Search for the cell housing the specified text and yield its [X, Y] center coordinate. 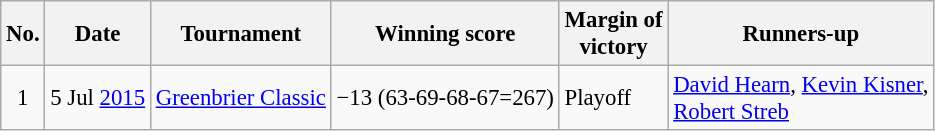
Greenbrier Classic [240, 98]
Margin ofvictory [614, 34]
−13 (63-69-68-67=267) [445, 98]
5 Jul 2015 [98, 98]
No. [23, 34]
Date [98, 34]
Tournament [240, 34]
Winning score [445, 34]
Runners-up [801, 34]
David Hearn, Kevin Kisner, Robert Streb [801, 98]
1 [23, 98]
Playoff [614, 98]
